Capture the cell that displays the provided text and extract its [X, Y] central coordinate. 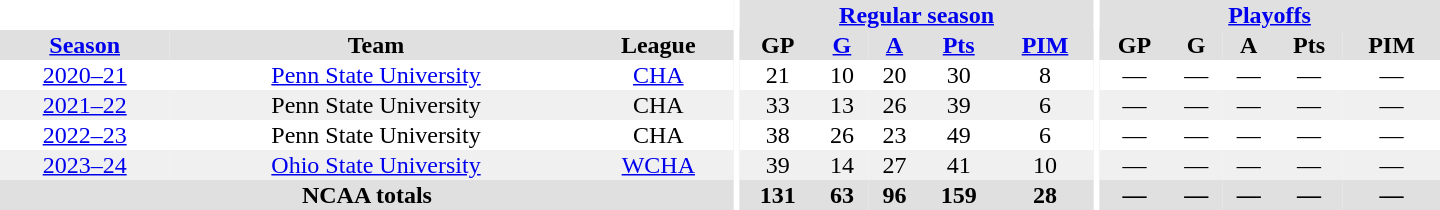
2021–22 [84, 105]
Season [84, 45]
13 [842, 105]
NCAA totals [367, 195]
131 [778, 195]
2023–24 [84, 165]
14 [842, 165]
38 [778, 135]
Ohio State University [376, 165]
41 [959, 165]
8 [1046, 75]
159 [959, 195]
33 [778, 105]
30 [959, 75]
20 [894, 75]
23 [894, 135]
28 [1046, 195]
27 [894, 165]
League [658, 45]
2020–21 [84, 75]
96 [894, 195]
63 [842, 195]
2022–23 [84, 135]
Regular season [917, 15]
49 [959, 135]
Team [376, 45]
WCHA [658, 165]
21 [778, 75]
Playoffs [1270, 15]
